From the cell containing the given text, extract its center point as [x, y] coordinate. 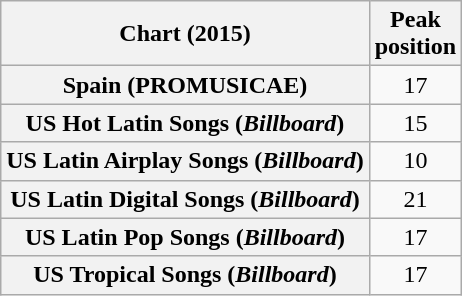
Chart (2015) [185, 34]
US Latin Pop Songs (Billboard) [185, 237]
10 [415, 161]
Peakposition [415, 34]
US Hot Latin Songs (Billboard) [185, 123]
21 [415, 199]
US Latin Airplay Songs (Billboard) [185, 161]
15 [415, 123]
US Tropical Songs (Billboard) [185, 275]
Spain (PROMUSICAE) [185, 85]
US Latin Digital Songs (Billboard) [185, 199]
